Search for the cell housing the specified text and yield its [X, Y] center coordinate. 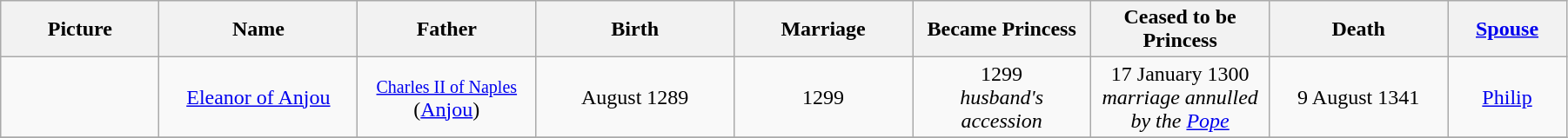
Spouse [1507, 30]
17 January 1300marriage annulled by the Pope [1180, 97]
1299 [823, 97]
Name [258, 30]
Became Princess [1002, 30]
August 1289 [635, 97]
1299husband's accession [1002, 97]
Ceased to be Princess [1180, 30]
9 August 1341 [1359, 97]
Philip [1507, 97]
Father [447, 30]
Eleanor of Anjou [258, 97]
Picture [80, 30]
Birth [635, 30]
Charles II of Naples (Anjou) [447, 97]
Marriage [823, 30]
Death [1359, 30]
